Extract the (X, Y) coordinate from the center of the cell holding the provided text.  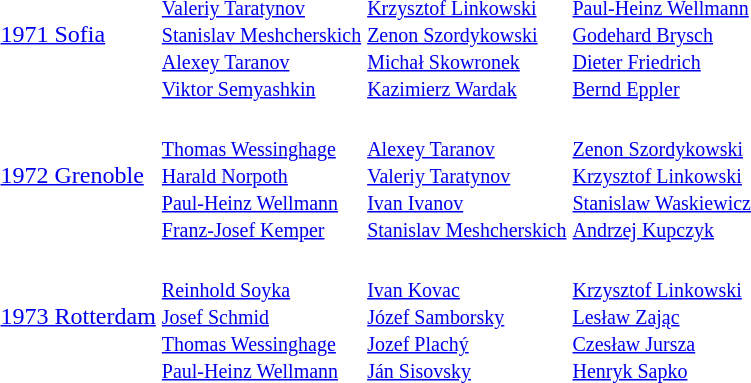
Thomas WessinghageHarald NorpothPaul-Heinz WellmannFranz-Josef Kemper (261, 175)
Alexey TaranovValeriy TaratynovIvan IvanovStanislav Meshcherskich (467, 175)
